Capture the cell that displays the provided text and extract its [X, Y] central coordinate. 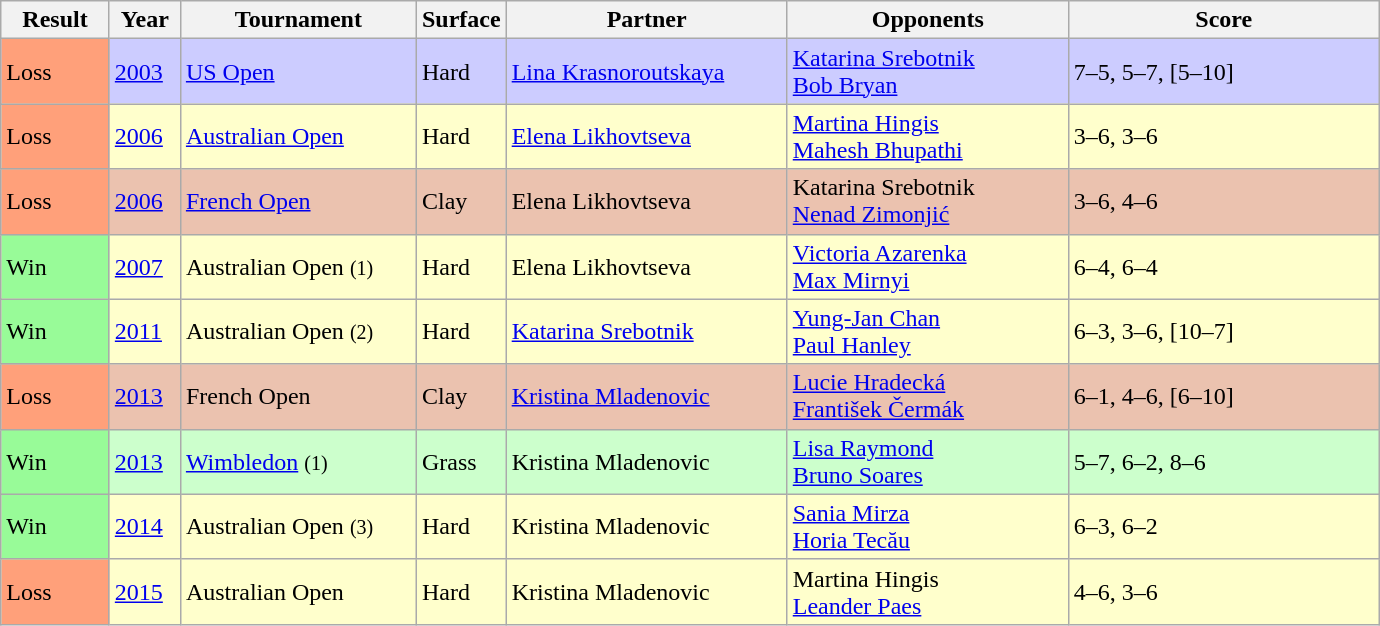
US Open [298, 72]
Victoria Azarenka Max Mirnyi [928, 266]
Yung-Jan Chan Paul Hanley [928, 332]
2007 [144, 266]
7–5, 5–7, [5–10] [1224, 72]
6–3, 3–6, [10–7] [1224, 332]
Lucie Hradecká František Čermák [928, 396]
5–7, 6–2, 8–6 [1224, 462]
Grass [461, 462]
6–3, 6–2 [1224, 526]
Martina Hingis Leander Paes [928, 592]
Katarina Srebotnik Bob Bryan [928, 72]
3–6, 4–6 [1224, 202]
Year [144, 20]
Katarina Srebotnik [646, 332]
Australian Open (1) [298, 266]
Katarina Srebotnik Nenad Zimonjić [928, 202]
Opponents [928, 20]
Martina Hingis Mahesh Bhupathi [928, 136]
Partner [646, 20]
Australian Open (2) [298, 332]
4–6, 3–6 [1224, 592]
6–1, 4–6, [6–10] [1224, 396]
Surface [461, 20]
2014 [144, 526]
Tournament [298, 20]
2015 [144, 592]
3–6, 3–6 [1224, 136]
Sania Mirza Horia Tecău [928, 526]
Result [56, 20]
Wimbledon (1) [298, 462]
Lina Krasnoroutskaya [646, 72]
Australian Open (3) [298, 526]
6–4, 6–4 [1224, 266]
2011 [144, 332]
2003 [144, 72]
Score [1224, 20]
Lisa Raymond Bruno Soares [928, 462]
